From the cell containing the given text, extract its center point as (x, y) coordinate. 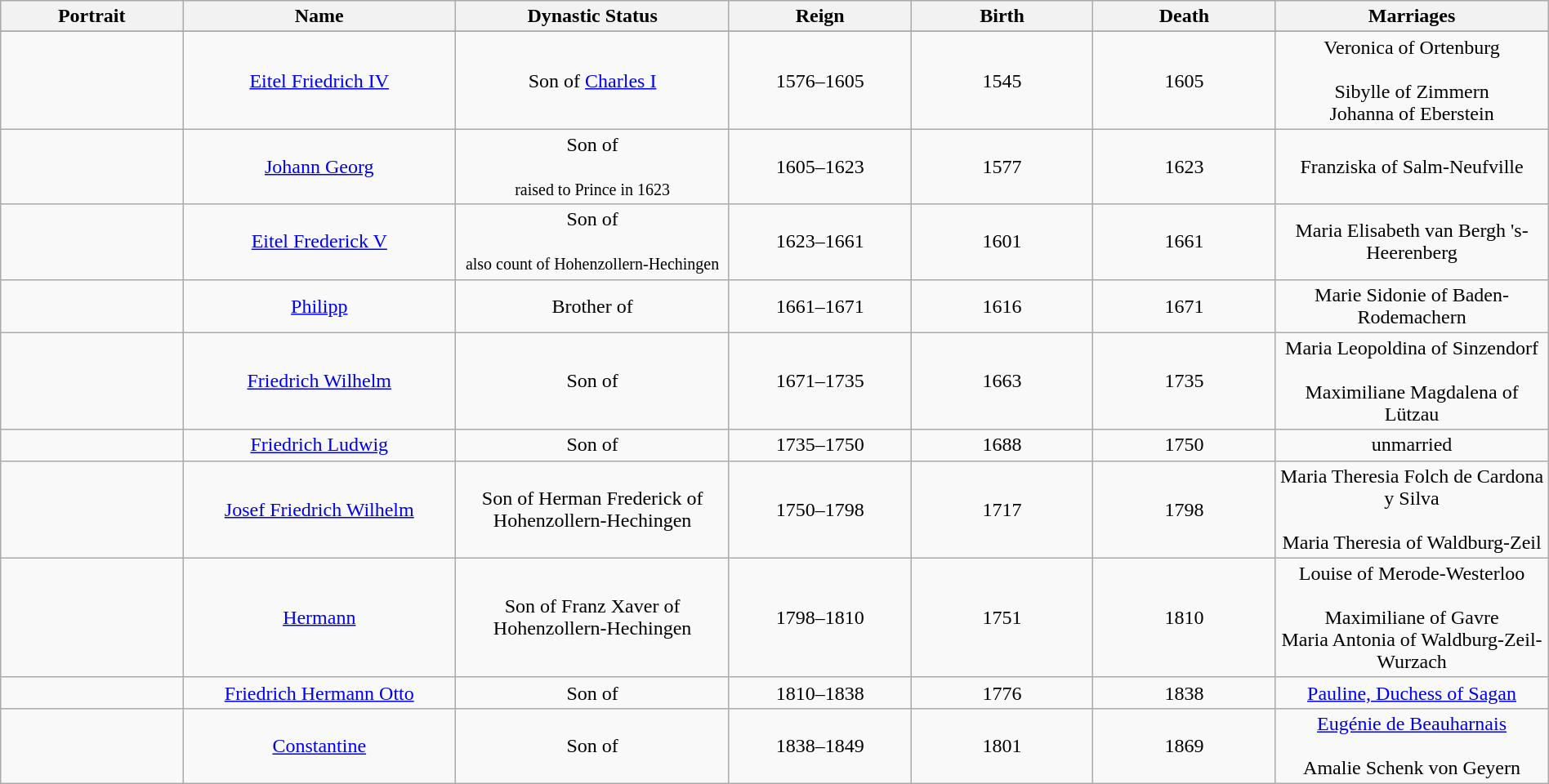
Name (319, 16)
1671–1735 (820, 381)
Maria Leopoldina of SinzendorfMaximiliane Magdalena of Lützau (1412, 381)
1623–1661 (820, 242)
1661 (1185, 242)
1717 (1002, 510)
Brother of (592, 305)
1810–1838 (820, 693)
Marriages (1412, 16)
1601 (1002, 242)
1735 (1185, 381)
Marie Sidonie of Baden-Rodemachern (1412, 305)
1838–1849 (820, 746)
Dynastic Status (592, 16)
Eugénie de BeauharnaisAmalie Schenk von Geyern (1412, 746)
Birth (1002, 16)
1663 (1002, 381)
Son of Charles I (592, 80)
1735–1750 (820, 445)
Son ofraised to Prince in 1623 (592, 167)
1623 (1185, 167)
Friedrich Hermann Otto (319, 693)
1661–1671 (820, 305)
Maria Theresia Folch de Cardona y SilvaMaria Theresia of Waldburg-Zeil (1412, 510)
unmarried (1412, 445)
1688 (1002, 445)
1798 (1185, 510)
Friedrich Ludwig (319, 445)
Hermann (319, 617)
Constantine (319, 746)
1545 (1002, 80)
1751 (1002, 617)
1750–1798 (820, 510)
Josef Friedrich Wilhelm (319, 510)
Veronica of OrtenburgSibylle of Zimmern Johanna of Eberstein (1412, 80)
1801 (1002, 746)
Eitel Frederick V (319, 242)
Death (1185, 16)
1776 (1002, 693)
Franziska of Salm-Neufville (1412, 167)
Son of Franz Xaver of Hohenzollern-Hechingen (592, 617)
Friedrich Wilhelm (319, 381)
1750 (1185, 445)
Maria Elisabeth van Bergh 's-Heerenberg (1412, 242)
1798–1810 (820, 617)
1671 (1185, 305)
Pauline, Duchess of Sagan (1412, 693)
1577 (1002, 167)
1605–1623 (820, 167)
Son of Herman Frederick of Hohenzollern-Hechingen (592, 510)
1810 (1185, 617)
1869 (1185, 746)
Philipp (319, 305)
Reign (820, 16)
1838 (1185, 693)
Johann Georg (319, 167)
Louise of Merode-WesterlooMaximiliane of Gavre Maria Antonia of Waldburg-Zeil-Wurzach (1412, 617)
1616 (1002, 305)
Son ofalso count of Hohenzollern-Hechingen (592, 242)
1605 (1185, 80)
Eitel Friedrich IV (319, 80)
Portrait (92, 16)
1576–1605 (820, 80)
